Scan for the cell matching the given text and deliver its (X, Y) coordinate at center. 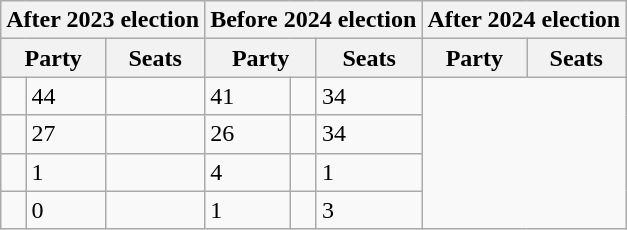
After 2023 election (103, 20)
26 (248, 134)
3 (368, 210)
27 (66, 134)
41 (248, 96)
Before 2024 election (314, 20)
4 (248, 172)
After 2024 election (524, 20)
0 (66, 210)
44 (66, 96)
